Provide the (X, Y) coordinate of the cell's center where the given text is located.  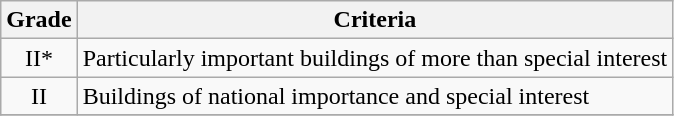
II (39, 96)
Particularly important buildings of more than special interest (375, 58)
Buildings of national importance and special interest (375, 96)
II* (39, 58)
Grade (39, 20)
Criteria (375, 20)
